For the text-containing cell, return its midpoint in (x, y) coordinate format. 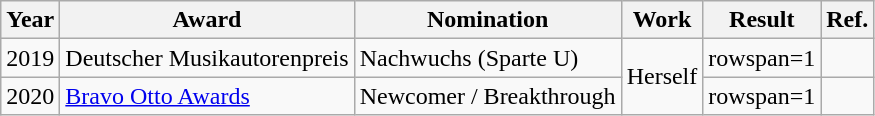
2019 (30, 58)
Bravo Otto Awards (207, 96)
Newcomer / Breakthrough (488, 96)
Ref. (848, 20)
Result (762, 20)
Deutscher Musikautorenpreis (207, 58)
Award (207, 20)
2020 (30, 96)
Work (662, 20)
Herself (662, 77)
Year (30, 20)
Nachwuchs (Sparte U) (488, 58)
Nomination (488, 20)
